Pinpoint the cell where the given text exists, returning its (x, y) midpoint coordinate. 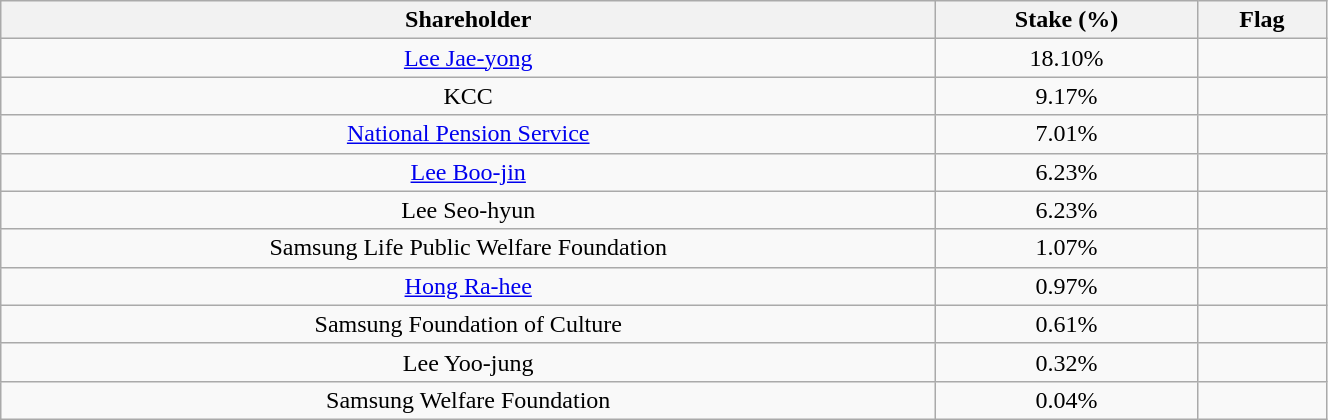
0.61% (1067, 324)
Flag (1262, 20)
Samsung Life Public Welfare Foundation (468, 248)
Samsung Foundation of Culture (468, 324)
0.97% (1067, 286)
KCC (468, 96)
Lee Seo-hyun (468, 210)
Samsung Welfare Foundation (468, 400)
Lee Boo-jin (468, 172)
Lee Yoo-jung (468, 362)
National Pension Service (468, 134)
Lee Jae-yong (468, 58)
9.17% (1067, 96)
Shareholder (468, 20)
Stake (%) (1067, 20)
0.04% (1067, 400)
Hong Ra-hee (468, 286)
18.10% (1067, 58)
1.07% (1067, 248)
7.01% (1067, 134)
0.32% (1067, 362)
